Return (X, Y) of the center of cell containing provided text 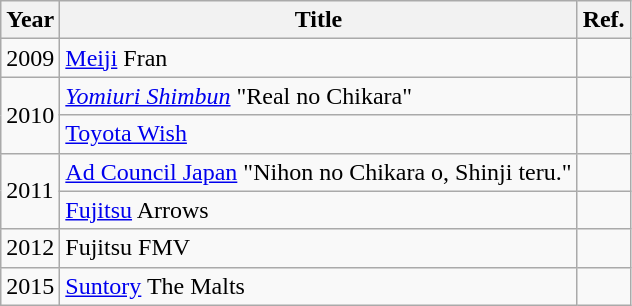
Suntory The Malts (318, 286)
2012 (30, 248)
Ad Council Japan "Nihon no Chikara o, Shinji teru." (318, 172)
Fujitsu Arrows (318, 210)
Title (318, 20)
Toyota Wish (318, 134)
Yomiuri Shimbun "Real no Chikara" (318, 96)
Year (30, 20)
Meiji Fran (318, 58)
2015 (30, 286)
2009 (30, 58)
2010 (30, 115)
Ref. (604, 20)
2011 (30, 191)
Fujitsu FMV (318, 248)
